For the text-containing cell, return its midpoint in (X, Y) coordinate format. 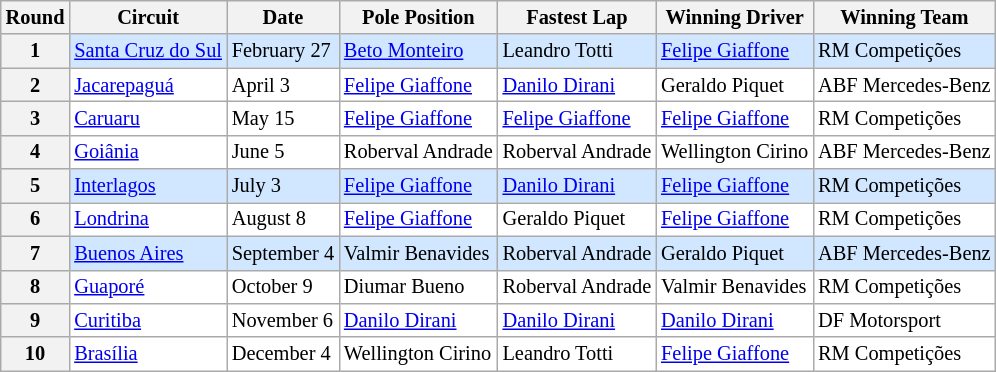
Goiânia (148, 152)
July 3 (283, 186)
May 15 (283, 118)
Brasília (148, 354)
5 (36, 186)
Buenos Aires (148, 253)
4 (36, 152)
10 (36, 354)
Circuit (148, 17)
Guaporé (148, 287)
November 6 (283, 320)
6 (36, 219)
Diumar Bueno (418, 287)
Curitiba (148, 320)
1 (36, 51)
Pole Position (418, 17)
Caruaru (148, 118)
Interlagos (148, 186)
Winning Driver (734, 17)
Santa Cruz do Sul (148, 51)
Date (283, 17)
August 8 (283, 219)
7 (36, 253)
9 (36, 320)
Londrina (148, 219)
Fastest Lap (578, 17)
June 5 (283, 152)
October 9 (283, 287)
February 27 (283, 51)
Beto Monteiro (418, 51)
Winning Team (904, 17)
DF Motorsport (904, 320)
8 (36, 287)
Round (36, 17)
2 (36, 85)
Jacarepaguá (148, 85)
April 3 (283, 85)
September 4 (283, 253)
3 (36, 118)
December 4 (283, 354)
